Locate the cell with the specified text and output its (X, Y) center coordinate. 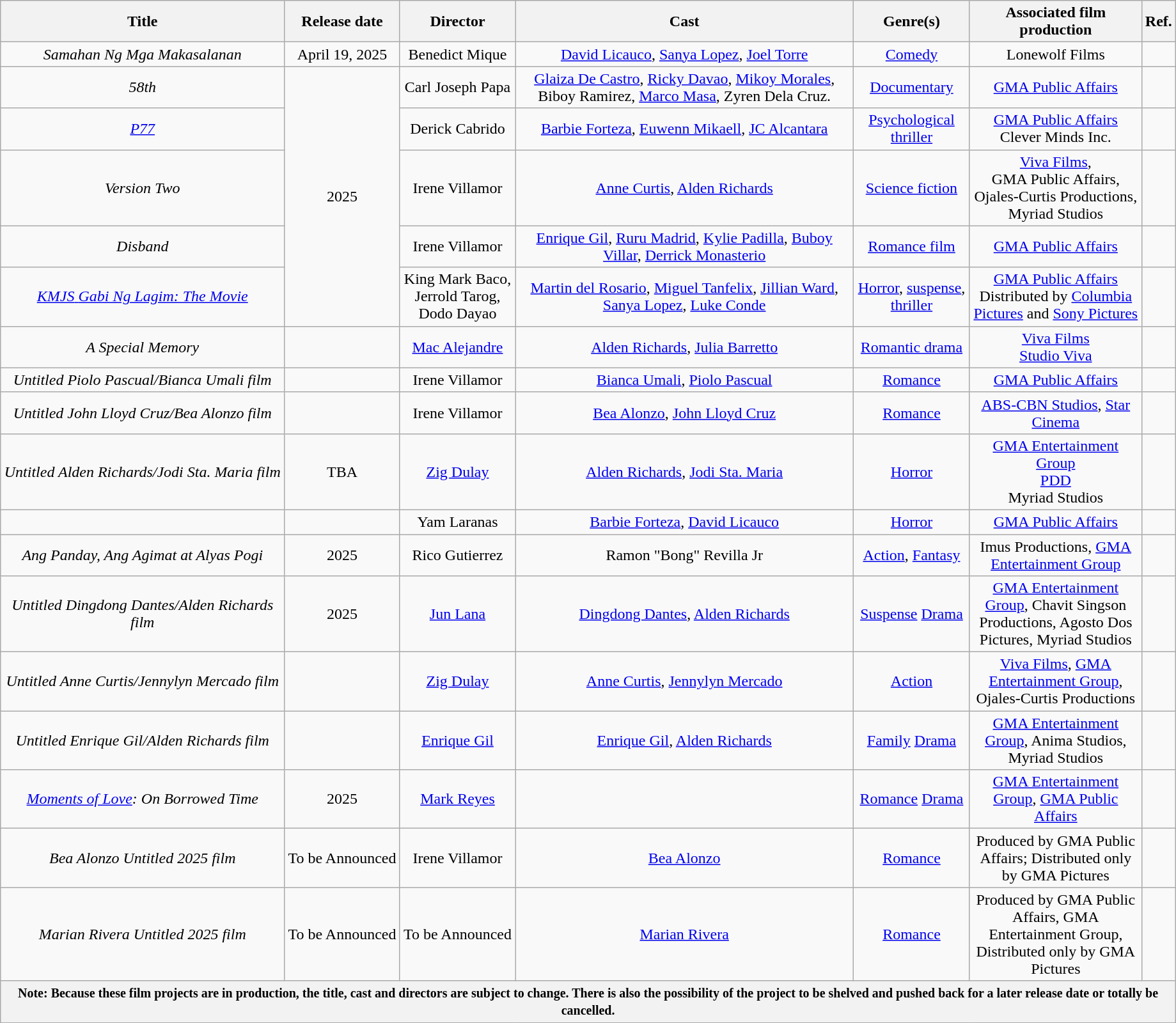
Mac Alejandre (458, 347)
Untitled John Lloyd Cruz/Bea Alonzo film (143, 413)
Action (912, 682)
Family Drama (912, 740)
TBA (343, 472)
Comedy (912, 54)
April 19, 2025 (343, 54)
GMA Public AffairsDistributed by Columbia Pictures and Sony Pictures (1055, 297)
Marian Rivera (684, 934)
Disband (143, 247)
Samahan Ng Mga Makasalanan (143, 54)
GMA Entertainment Group, GMA Public Affairs (1055, 799)
Anne Curtis, Jennylyn Mercado (684, 682)
Viva Films,GMA Public Affairs, Ojales-Curtis Productions, Myriad Studios (1055, 188)
Ref. (1159, 22)
Glaiza De Castro, Ricky Davao, Mikoy Morales, Biboy Ramirez, Marco Masa, Zyren Dela Cruz. (684, 87)
Ramon "Bong" Revilla Jr (684, 555)
Moments of Love: On Borrowed Time (143, 799)
Carl Joseph Papa (458, 87)
Enrique Gil, Ruru Madrid, Kylie Padilla, Buboy Villar, Derrick Monasterio (684, 247)
Barbie Forteza, David Licauco (684, 522)
GMA Public AffairsClever Minds Inc. (1055, 129)
Alden Richards, Jodi Sta. Maria (684, 472)
Science fiction (912, 188)
Director (458, 22)
King Mark Baco, Jerrold Tarog, Dodo Dayao (458, 297)
Action, Fantasy (912, 555)
Documentary (912, 87)
Enrique Gil (458, 740)
Untitled Anne Curtis/Jennylyn Mercado film (143, 682)
P77 (143, 129)
Romance film (912, 247)
GMA Entertainment GroupPDDMyriad Studios (1055, 472)
GMA Entertainment Group, Chavit Singson Productions, Agosto Dos Pictures, Myriad Studios (1055, 614)
KMJS Gabi Ng Lagim: The Movie (143, 297)
Marian Rivera Untitled 2025 film (143, 934)
GMA Entertainment Group, Anima Studios, Myriad Studios (1055, 740)
Martin del Rosario, Miguel Tanfelix, Jillian Ward, Sanya Lopez, Luke Conde (684, 297)
Bea Alonzo, John Lloyd Cruz (684, 413)
Produced by GMA Public Affairs; Distributed only by GMA Pictures (1055, 858)
Benedict Mique (458, 54)
Enrique Gil, Alden Richards (684, 740)
Associated film production (1055, 22)
Cast (684, 22)
Suspense Drama (912, 614)
Mark Reyes (458, 799)
Bianca Umali, Piolo Pascual (684, 380)
Derick Cabrido (458, 129)
Untitled Enrique Gil/Alden Richards film (143, 740)
58th (143, 87)
Lonewolf Films (1055, 54)
Bea Alonzo Untitled 2025 film (143, 858)
Alden Richards, Julia Barretto (684, 347)
Jun Lana (458, 614)
Ang Panday, Ang Agimat at Alyas Pogi (143, 555)
Release date (343, 22)
Genre(s) (912, 22)
Viva FilmsStudio Viva (1055, 347)
ABS-CBN Studios, Star Cinema (1055, 413)
Rico Gutierrez (458, 555)
A Special Memory (143, 347)
Viva Films, GMA Entertainment Group, Ojales-Curtis Productions (1055, 682)
Title (143, 22)
Produced by GMA Public Affairs, GMA Entertainment Group, Distributed only by GMA Pictures (1055, 934)
Imus Productions, GMA Entertainment Group (1055, 555)
Barbie Forteza, Euwenn Mikaell, JC Alcantara (684, 129)
Version Two (143, 188)
Anne Curtis, Alden Richards (684, 188)
Untitled Dingdong Dantes/Alden Richards film (143, 614)
Bea Alonzo (684, 858)
Horror, suspense, thriller (912, 297)
Psychological thriller (912, 129)
Yam Laranas (458, 522)
Untitled Piolo Pascual/Bianca Umali film (143, 380)
Romantic drama (912, 347)
Romance Drama (912, 799)
Untitled Alden Richards/Jodi Sta. Maria film (143, 472)
David Licauco, Sanya Lopez, Joel Torre (684, 54)
Dingdong Dantes, Alden Richards (684, 614)
